Return the [X, Y] coordinate for the center point of the cell that contains the specified text.  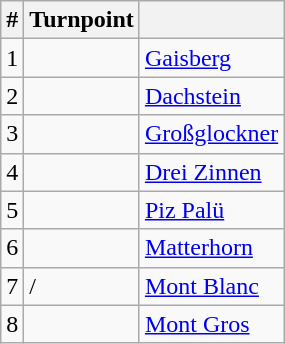
Mont Blanc [211, 286]
6 [12, 248]
3 [12, 134]
Turnpoint [82, 20]
8 [12, 324]
Großglockner [211, 134]
Mont Gros [211, 324]
Gaisberg [211, 58]
/ [82, 286]
# [12, 20]
5 [12, 210]
1 [12, 58]
Dachstein [211, 96]
Matterhorn [211, 248]
2 [12, 96]
Drei Zinnen [211, 172]
Piz Palü [211, 210]
4 [12, 172]
7 [12, 286]
